Provide the [X, Y] coordinate of the cell's center where the given text is located.  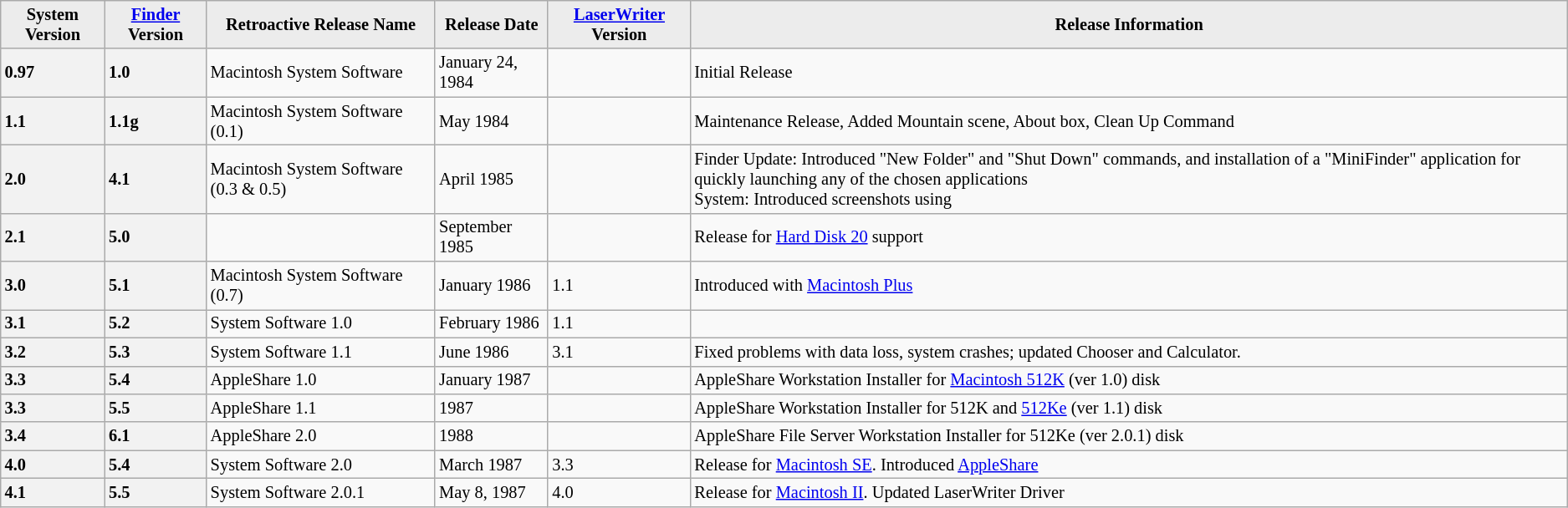
5.2 [156, 323]
January 1987 [492, 380]
Fixed problems with data loss, system crashes; updated Chooser and Calculator. [1129, 352]
Release for Macintosh SE. Introduced AppleShare [1129, 465]
Release Information [1129, 24]
2.0 [53, 179]
Introduced with Macintosh Plus [1129, 286]
April 1985 [492, 179]
AppleShare Workstation Installer for Macintosh 512K (ver 1.0) disk [1129, 380]
LaserWriter Version [619, 24]
1988 [492, 436]
Release Date [492, 24]
June 1986 [492, 352]
6.1 [156, 436]
Macintosh System Software [321, 73]
AppleShare 1.0 [321, 380]
1.0 [156, 73]
Finder Version [156, 24]
3.4 [53, 436]
May 8, 1987 [492, 492]
September 1985 [492, 237]
5.3 [156, 352]
System Software 1.0 [321, 323]
AppleShare 2.0 [321, 436]
May 1984 [492, 121]
AppleShare 1.1 [321, 408]
System Version [53, 24]
System Software 2.0.1 [321, 492]
System Software 1.1 [321, 352]
Macintosh System Software (0.7) [321, 286]
January 24, 1984 [492, 73]
Macintosh System Software (0.1) [321, 121]
Release for Macintosh II. Updated LaserWriter Driver [1129, 492]
AppleShare Workstation Installer for 512K and 512Ke (ver 1.1) disk [1129, 408]
1.1g [156, 121]
March 1987 [492, 465]
3.0 [53, 286]
Initial Release [1129, 73]
February 1986 [492, 323]
3.2 [53, 352]
January 1986 [492, 286]
5.0 [156, 237]
System Software 2.0 [321, 465]
1987 [492, 408]
Macintosh System Software (0.3 & 0.5) [321, 179]
Release for Hard Disk 20 support [1129, 237]
Maintenance Release, Added Mountain scene, About box, Clean Up Command [1129, 121]
AppleShare File Server Workstation Installer for 512Ke (ver 2.0.1) disk [1129, 436]
2.1 [53, 237]
Retroactive Release Name [321, 24]
0.97 [53, 73]
5.1 [156, 286]
